For the text-containing cell, return its midpoint in [x, y] coordinate format. 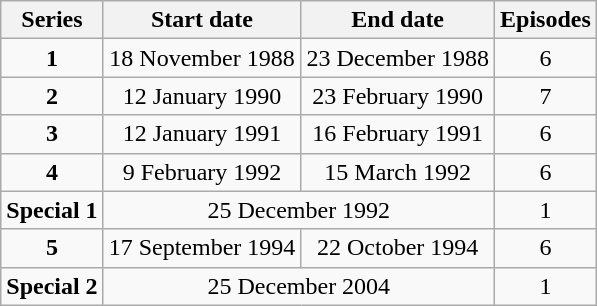
22 October 1994 [398, 248]
15 March 1992 [398, 172]
7 [546, 96]
3 [52, 134]
25 December 1992 [298, 210]
End date [398, 20]
18 November 1988 [202, 58]
12 January 1991 [202, 134]
16 February 1991 [398, 134]
Series [52, 20]
Episodes [546, 20]
17 September 1994 [202, 248]
5 [52, 248]
2 [52, 96]
23 February 1990 [398, 96]
4 [52, 172]
Special 2 [52, 286]
Special 1 [52, 210]
Start date [202, 20]
25 December 2004 [298, 286]
12 January 1990 [202, 96]
23 December 1988 [398, 58]
9 February 1992 [202, 172]
